Provide the [X, Y] coordinate of the cell's center where the given text is located.  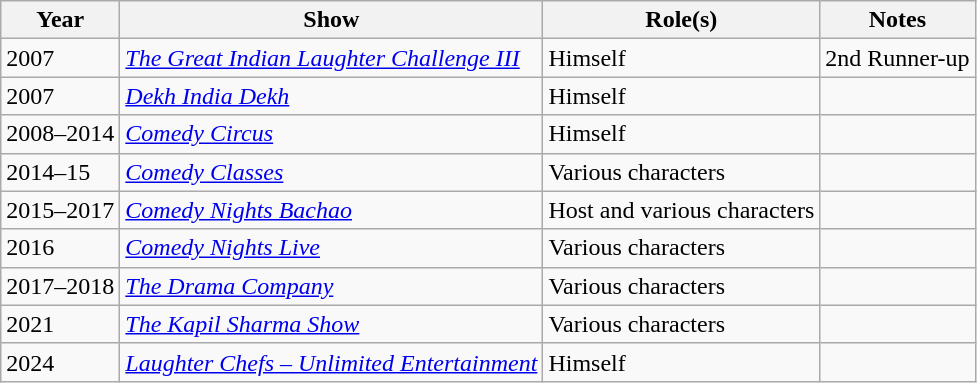
2nd Runner-up [898, 58]
Laughter Chefs – Unlimited Entertainment [332, 362]
Comedy Nights Bachao [332, 210]
Year [60, 20]
2014–15 [60, 172]
Comedy Circus [332, 134]
2017–2018 [60, 286]
The Great Indian Laughter Challenge III [332, 58]
Host and various characters [682, 210]
Comedy Classes [332, 172]
2021 [60, 324]
2008–2014 [60, 134]
2016 [60, 248]
The Drama Company [332, 286]
Comedy Nights Live [332, 248]
The Kapil Sharma Show [332, 324]
Dekh India Dekh [332, 96]
Show [332, 20]
2024 [60, 362]
Notes [898, 20]
Role(s) [682, 20]
2015–2017 [60, 210]
